From the cell containing the given text, extract its center point as (X, Y) coordinate. 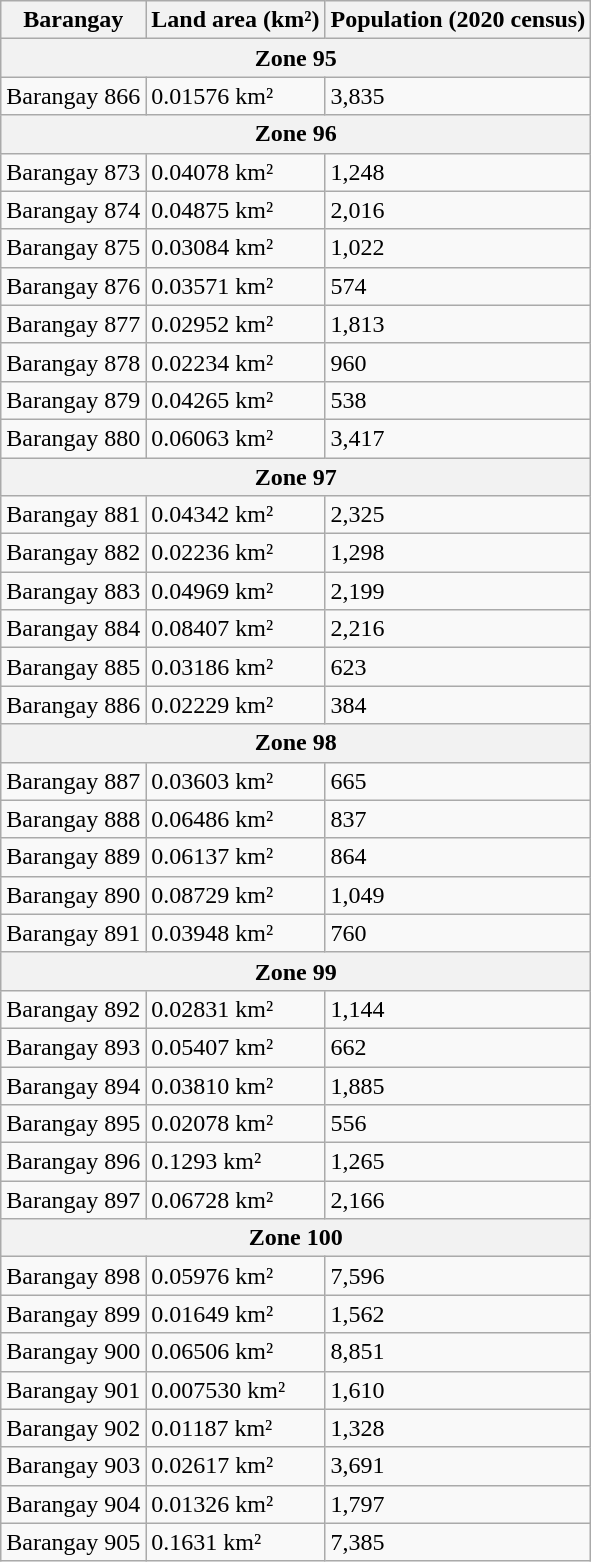
0.04969 km² (236, 591)
1,562 (458, 1314)
1,885 (458, 1085)
3,691 (458, 1466)
Barangay (74, 20)
0.08407 km² (236, 629)
384 (458, 705)
0.03084 km² (236, 248)
0.01576 km² (236, 96)
0.06728 km² (236, 1200)
1,049 (458, 895)
0.02229 km² (236, 705)
Zone 97 (296, 477)
Barangay 905 (74, 1542)
538 (458, 400)
Zone 99 (296, 971)
0.02952 km² (236, 324)
Barangay 903 (74, 1466)
Barangay 876 (74, 286)
3,835 (458, 96)
0.1293 km² (236, 1162)
Barangay 881 (74, 515)
Barangay 882 (74, 553)
665 (458, 781)
Barangay 866 (74, 96)
Barangay 897 (74, 1200)
8,851 (458, 1352)
Barangay 886 (74, 705)
0.06063 km² (236, 438)
1,813 (458, 324)
Zone 98 (296, 743)
2,166 (458, 1200)
623 (458, 667)
2,199 (458, 591)
Barangay 896 (74, 1162)
0.06506 km² (236, 1352)
0.06137 km² (236, 857)
Barangay 898 (74, 1276)
Barangay 893 (74, 1047)
Land area (km²) (236, 20)
0.04265 km² (236, 400)
0.02831 km² (236, 1009)
837 (458, 819)
2,325 (458, 515)
0.02234 km² (236, 362)
Barangay 878 (74, 362)
Barangay 879 (74, 400)
7,385 (458, 1542)
0.02078 km² (236, 1124)
556 (458, 1124)
Barangay 894 (74, 1085)
2,216 (458, 629)
Barangay 895 (74, 1124)
0.03571 km² (236, 286)
Barangay 880 (74, 438)
0.007530 km² (236, 1390)
0.03948 km² (236, 933)
760 (458, 933)
Barangay 885 (74, 667)
3,417 (458, 438)
1,144 (458, 1009)
Barangay 873 (74, 172)
7,596 (458, 1276)
Barangay 889 (74, 857)
0.06486 km² (236, 819)
0.01326 km² (236, 1504)
0.02617 km² (236, 1466)
Barangay 888 (74, 819)
Barangay 877 (74, 324)
1,248 (458, 172)
0.04078 km² (236, 172)
Zone 95 (296, 58)
Barangay 902 (74, 1428)
1,610 (458, 1390)
0.04875 km² (236, 210)
864 (458, 857)
Barangay 892 (74, 1009)
1,265 (458, 1162)
Barangay 900 (74, 1352)
0.01649 km² (236, 1314)
Barangay 890 (74, 895)
Population (2020 census) (458, 20)
0.03603 km² (236, 781)
0.05976 km² (236, 1276)
0.03810 km² (236, 1085)
2,016 (458, 210)
Barangay 904 (74, 1504)
0.04342 km² (236, 515)
1,797 (458, 1504)
0.02236 km² (236, 553)
0.05407 km² (236, 1047)
Barangay 875 (74, 248)
0.03186 km² (236, 667)
574 (458, 286)
Barangay 891 (74, 933)
Barangay 887 (74, 781)
960 (458, 362)
Zone 96 (296, 134)
Barangay 884 (74, 629)
Barangay 901 (74, 1390)
662 (458, 1047)
Barangay 883 (74, 591)
0.1631 km² (236, 1542)
1,298 (458, 553)
Zone 100 (296, 1238)
1,328 (458, 1428)
Barangay 874 (74, 210)
Barangay 899 (74, 1314)
0.01187 km² (236, 1428)
0.08729 km² (236, 895)
1,022 (458, 248)
